Output the (x, y) coordinate of the center of the cell containing the given text.  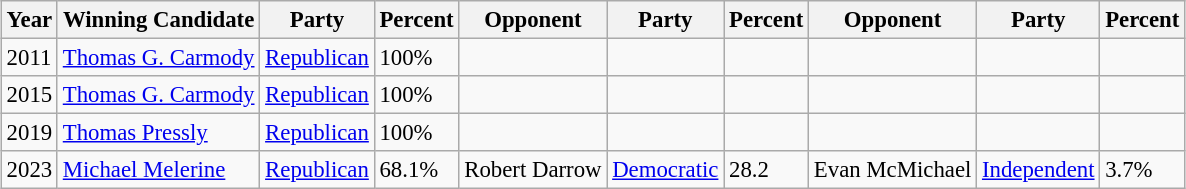
Thomas Pressly (158, 133)
2023 (29, 170)
Robert Darrow (533, 170)
Independent (1038, 170)
Year (29, 20)
68.1% (416, 170)
Michael Melerine (158, 170)
Winning Candidate (158, 20)
Democratic (666, 170)
2011 (29, 57)
3.7% (1142, 170)
2015 (29, 95)
2019 (29, 133)
28.2 (766, 170)
Evan McMichael (893, 170)
